Pinpoint the cell where the given text exists, returning its [X, Y] midpoint coordinate. 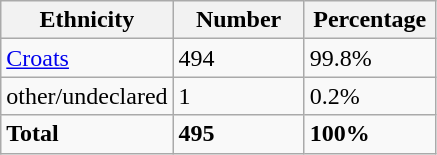
Croats [87, 58]
other/undeclared [87, 96]
1 [238, 96]
Percentage [370, 20]
0.2% [370, 96]
494 [238, 58]
Number [238, 20]
Ethnicity [87, 20]
99.8% [370, 58]
100% [370, 134]
Total [87, 134]
495 [238, 134]
